Provide the (x, y) coordinate of the cell's center where the given text is located.  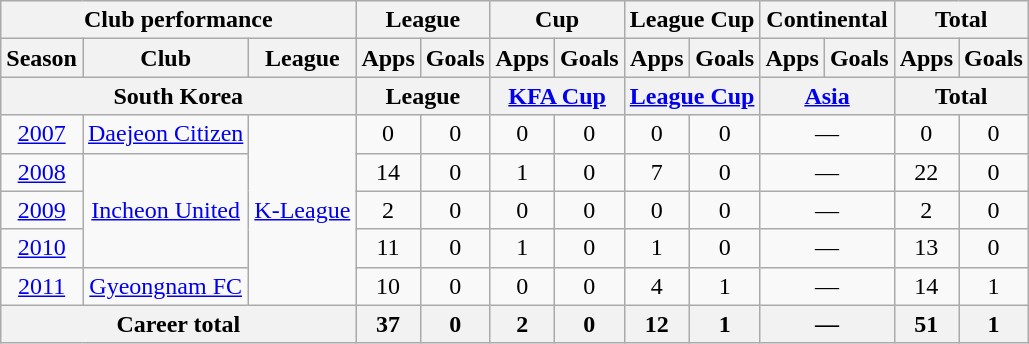
K-League (302, 210)
2010 (42, 248)
37 (388, 324)
7 (656, 172)
2008 (42, 172)
Season (42, 58)
11 (388, 248)
2007 (42, 134)
13 (926, 248)
Career total (178, 324)
10 (388, 286)
Continental (827, 20)
22 (926, 172)
2011 (42, 286)
Daejeon Citizen (165, 134)
51 (926, 324)
Gyeongnam FC (165, 286)
South Korea (178, 96)
4 (656, 286)
Asia (827, 96)
Cup (557, 20)
Club performance (178, 20)
2009 (42, 210)
KFA Cup (557, 96)
Incheon United (165, 210)
Club (165, 58)
12 (656, 324)
